Output the [X, Y] coordinate of the center of the cell containing the given text.  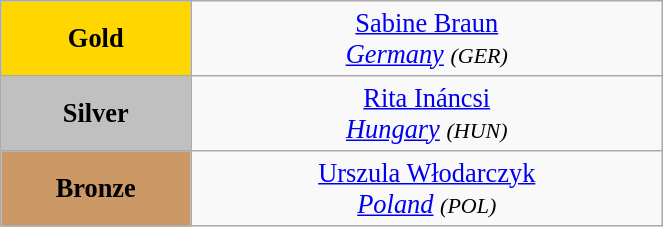
Urszula WłodarczykPoland (POL) [427, 188]
Bronze [96, 188]
Rita InáncsiHungary (HUN) [427, 112]
Sabine BraunGermany (GER) [427, 38]
Silver [96, 112]
Gold [96, 38]
